Scan for the cell matching the given text and deliver its (x, y) coordinate at center. 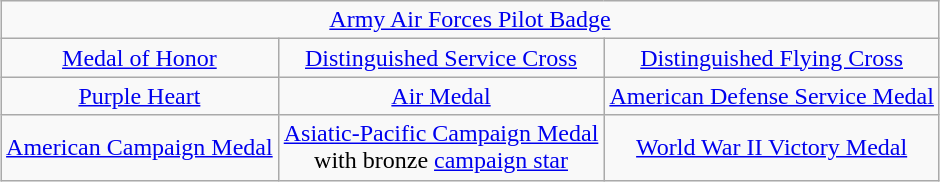
Purple Heart (140, 96)
Air Medal (441, 96)
Asiatic-Pacific Campaign Medalwith bronze campaign star (441, 148)
Distinguished Service Cross (441, 58)
Army Air Forces Pilot Badge (470, 20)
American Defense Service Medal (772, 96)
Distinguished Flying Cross (772, 58)
American Campaign Medal (140, 148)
World War II Victory Medal (772, 148)
Medal of Honor (140, 58)
